Output the (x, y) coordinate of the center of the cell containing the given text.  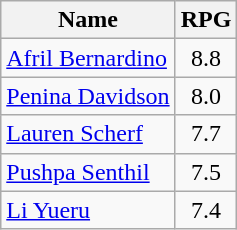
Penina Davidson (88, 96)
RPG (206, 20)
7.7 (206, 134)
Name (88, 20)
7.4 (206, 210)
8.0 (206, 96)
Lauren Scherf (88, 134)
8.8 (206, 58)
Li Yueru (88, 210)
7.5 (206, 172)
Afril Bernardino (88, 58)
Pushpa Senthil (88, 172)
